Detect which cell encompasses the target text, then output its [x, y] center coordinate. 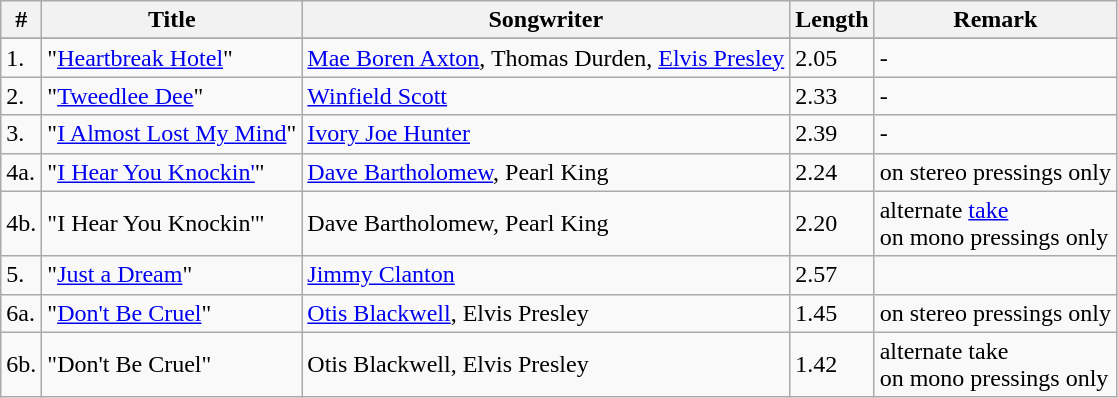
"Tweedlee Dee" [172, 96]
2. [22, 96]
Mae Boren Axton, Thomas Durden, Elvis Presley [546, 58]
"Heartbreak Hotel" [172, 58]
Title [172, 20]
Length [832, 20]
1.45 [832, 313]
Winfield Scott [546, 96]
"Just a Dream" [172, 275]
Songwriter [546, 20]
1.42 [832, 364]
2.24 [832, 172]
2.20 [832, 224]
3. [22, 134]
2.05 [832, 58]
Remark [995, 20]
Jimmy Clanton [546, 275]
2.57 [832, 275]
Ivory Joe Hunter [546, 134]
2.39 [832, 134]
4b. [22, 224]
2.33 [832, 96]
1. [22, 58]
6a. [22, 313]
# [22, 20]
4a. [22, 172]
6b. [22, 364]
"I Almost Lost My Mind" [172, 134]
5. [22, 275]
